Pinpoint the cell where the given text exists, returning its [X, Y] midpoint coordinate. 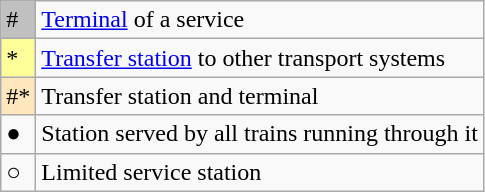
Transfer station to other transport systems [260, 58]
Terminal of a service [260, 20]
● [18, 134]
* [18, 58]
Station served by all trains running through it [260, 134]
# [18, 20]
○ [18, 172]
#* [18, 96]
Limited service station [260, 172]
Transfer station and terminal [260, 96]
